Output the [X, Y] coordinate of the center of the cell containing the given text.  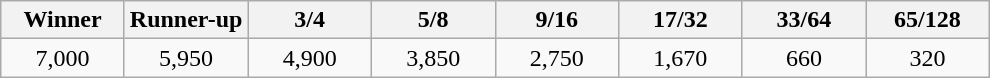
3,850 [433, 58]
3/4 [310, 20]
9/16 [557, 20]
33/64 [804, 20]
5/8 [433, 20]
17/32 [681, 20]
Runner-up [186, 20]
5,950 [186, 58]
4,900 [310, 58]
Winner [63, 20]
1,670 [681, 58]
660 [804, 58]
65/128 [928, 20]
7,000 [63, 58]
320 [928, 58]
2,750 [557, 58]
